Determine the [X, Y] coordinate at the center of the cell enclosing the given text.  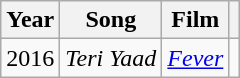
Film [196, 20]
2016 [30, 58]
Teri Yaad [111, 58]
Song [111, 20]
Year [30, 20]
Fever [196, 58]
